Return [X, Y] of the center of cell containing provided text 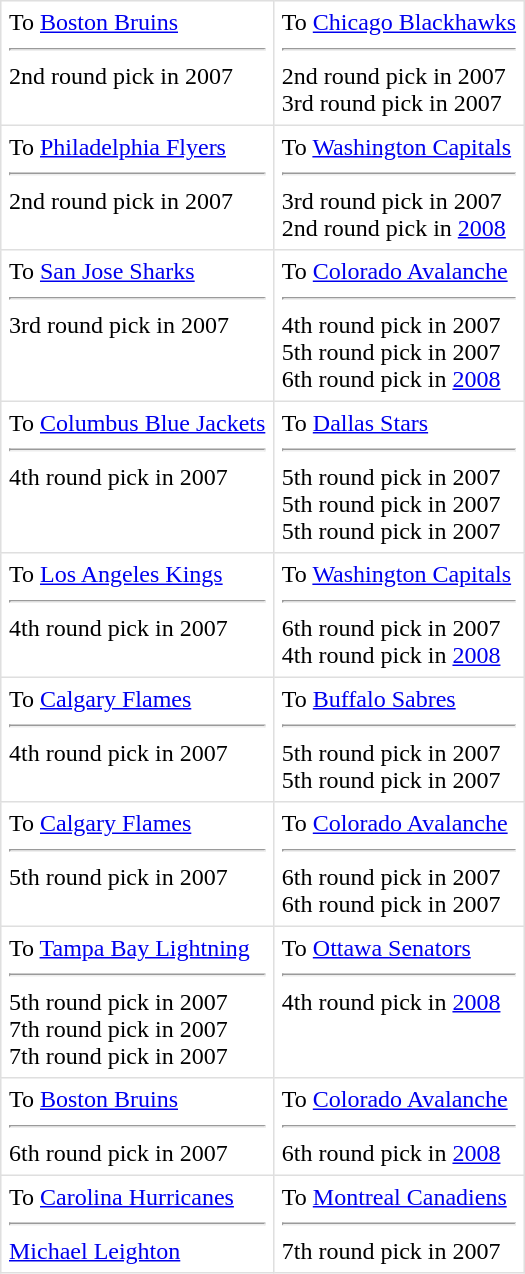
To Calgary Flames 5th round pick in 2007 [138, 864]
To Chicago Blackhawks 2nd round pick in 2007 3rd round pick in 2007 [400, 63]
To Boston Bruins 2nd round pick in 2007 [138, 63]
To San Jose Sharks 3rd round pick in 2007 [138, 326]
To Dallas Stars 5th round pick in 2007 5th round pick in 2007 5th round pick in 2007 [400, 477]
To Carolina Hurricanes Michael Leighton [138, 1224]
To Calgary Flames 4th round pick in 2007 [138, 739]
To Columbus Blue Jackets 4th round pick in 2007 [138, 477]
To Boston Bruins 6th round pick in 2007 [138, 1127]
To Colorado Avalanche 4th round pick in 2007 5th round pick in 2007 6th round pick in 2008 [400, 326]
To Washington Capitals 6th round pick in 2007 4th round pick in 2008 [400, 615]
To Colorado Avalanche 6th round pick in 2007 6th round pick in 2007 [400, 864]
To Tampa Bay Lightning 5th round pick in 2007 7th round pick in 2007 7th round pick in 2007 [138, 1002]
To Montreal Canadiens 7th round pick in 2007 [400, 1224]
To Ottawa Senators 4th round pick in 2008 [400, 1002]
To Buffalo Sabres 5th round pick in 2007 5th round pick in 2007 [400, 739]
To Washington Capitals 3rd round pick in 2007 2nd round pick in 2008 [400, 187]
To Los Angeles Kings 4th round pick in 2007 [138, 615]
To Philadelphia Flyers 2nd round pick in 2007 [138, 187]
To Colorado Avalanche 6th round pick in 2008 [400, 1127]
